Detect which cell encompasses the target text, then output its [X, Y] center coordinate. 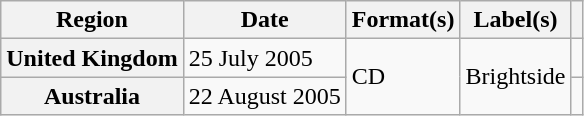
United Kingdom [92, 58]
Brightside [516, 77]
25 July 2005 [264, 58]
Australia [92, 96]
Label(s) [516, 20]
Date [264, 20]
22 August 2005 [264, 96]
Format(s) [403, 20]
Region [92, 20]
CD [403, 77]
